Output the [X, Y] coordinate of the center of the cell containing the given text.  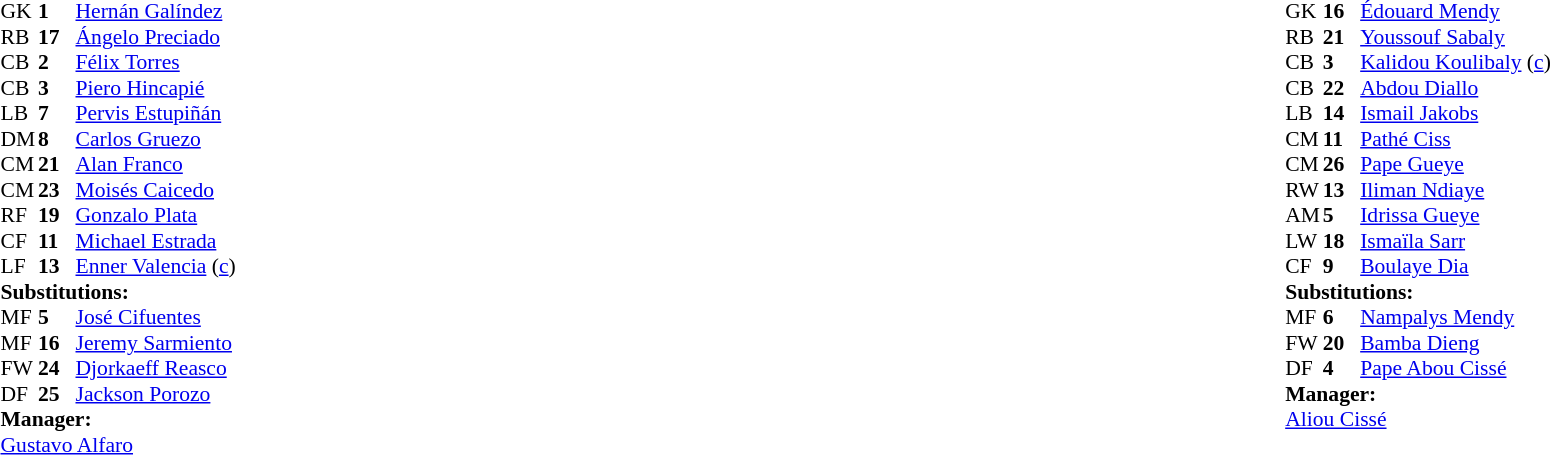
20 [1342, 343]
9 [1342, 267]
Djorkaeff Reasco [156, 369]
Substitutions: [118, 292]
Manager: [118, 419]
José Cifuentes [156, 317]
LW [1304, 241]
16 [57, 343]
Piero Hincapié [156, 88]
2 [57, 63]
Pervis Estupiñán [156, 113]
14 [1342, 113]
24 [57, 369]
RF [19, 215]
Alan Franco [156, 165]
7 [57, 113]
19 [57, 215]
8 [57, 139]
26 [1342, 165]
Carlos Gruezo [156, 139]
Moisés Caicedo [156, 190]
Michael Estrada [156, 241]
6 [1342, 317]
Jeremy Sarmiento [156, 343]
18 [1342, 241]
DM [19, 139]
Félix Torres [156, 63]
22 [1342, 88]
RW [1304, 190]
4 [1342, 369]
LF [19, 267]
17 [57, 37]
25 [57, 394]
Ángelo Preciado [156, 37]
Enner Valencia (c) [156, 267]
Gonzalo Plata [156, 215]
AM [1304, 215]
23 [57, 190]
Jackson Porozo [156, 394]
